From the cell containing the given text, extract its center point as (X, Y) coordinate. 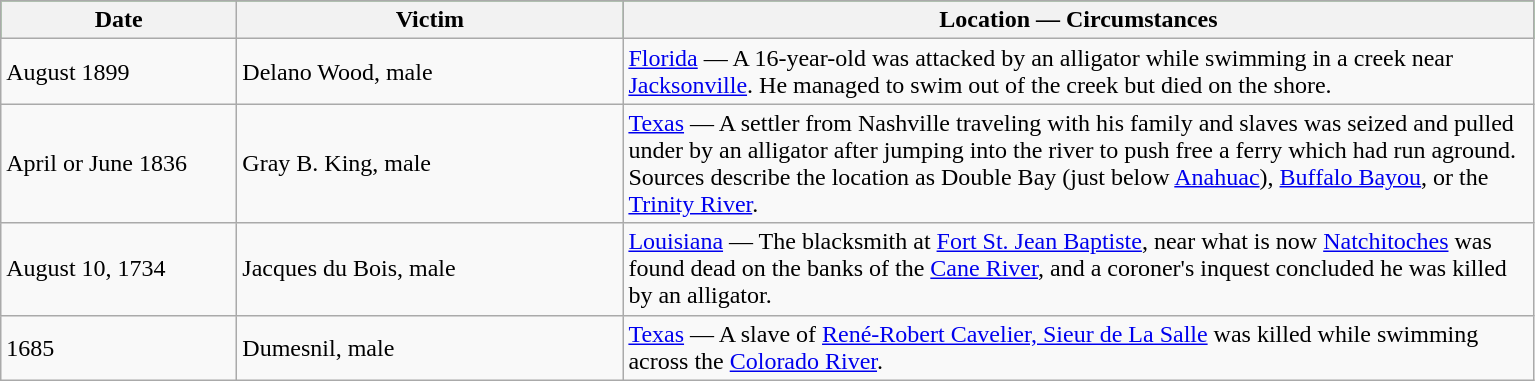
April or June 1836 (119, 164)
Date (119, 20)
Gray B. King, male (430, 164)
Dumesnil, male (430, 348)
Victim (430, 20)
Delano Wood, male (430, 72)
August 10, 1734 (119, 269)
Jacques du Bois, male (430, 269)
Texas — A slave of René-Robert Cavelier, Sieur de La Salle was killed while swimming across the Colorado River. (1078, 348)
Location — Circumstances (1078, 20)
August 1899 (119, 72)
1685 (119, 348)
